Extract the [X, Y] coordinate from the center of the cell holding the provided text.  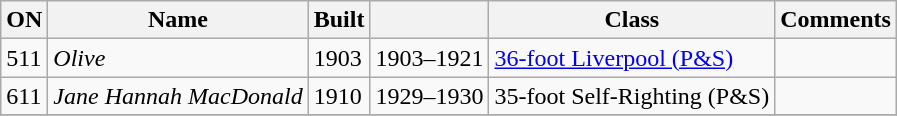
1929–1930 [430, 96]
511 [24, 58]
ON [24, 20]
611 [24, 96]
Name [178, 20]
1910 [339, 96]
Class [632, 20]
35-foot Self-Righting (P&S) [632, 96]
36-foot Liverpool (P&S) [632, 58]
Olive [178, 58]
Jane Hannah MacDonald [178, 96]
1903–1921 [430, 58]
Comments [836, 20]
1903 [339, 58]
Built [339, 20]
